Determine the [x, y] coordinate at the center of the cell enclosing the given text.  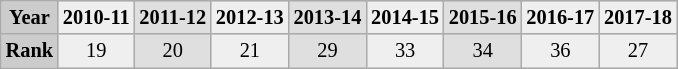
2012-13 [250, 17]
36 [561, 51]
2013-14 [328, 17]
2014-15 [405, 17]
19 [96, 51]
2016-17 [561, 17]
21 [250, 51]
Year [30, 17]
20 [173, 51]
2011-12 [173, 17]
27 [638, 51]
29 [328, 51]
33 [405, 51]
2017-18 [638, 17]
2015-16 [483, 17]
Rank [30, 51]
2010-11 [96, 17]
34 [483, 51]
